Return (X, Y) of the center of cell containing provided text 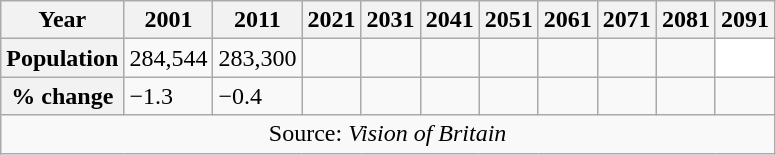
284,544 (168, 58)
Source: Vision of Britain (388, 134)
2061 (568, 20)
−0.4 (258, 96)
2011 (258, 20)
2021 (332, 20)
% change (62, 96)
2071 (626, 20)
Population (62, 58)
2031 (390, 20)
2051 (508, 20)
2081 (686, 20)
−1.3 (168, 96)
2091 (744, 20)
2001 (168, 20)
283,300 (258, 58)
Year (62, 20)
2041 (450, 20)
